Output the (x, y) coordinate of the center of the cell containing the given text.  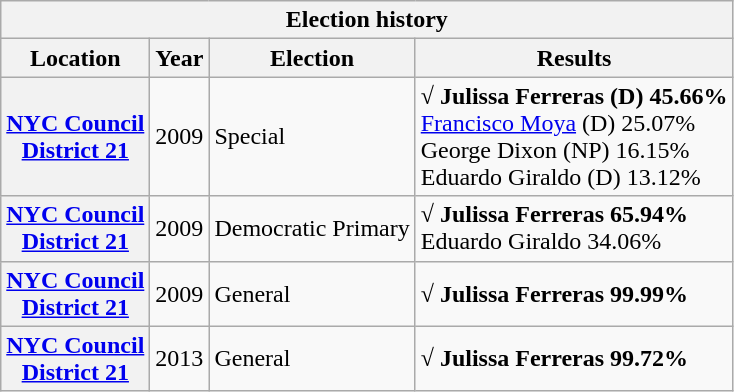
Election history (367, 20)
√ Julissa Ferreras 99.99% (574, 294)
Year (180, 58)
√ Julissa Ferreras 99.72% (574, 358)
Democratic Primary (312, 228)
√ Julissa Ferreras 65.94%Eduardo Giraldo 34.06% (574, 228)
Election (312, 58)
Location (76, 58)
Special (312, 136)
Results (574, 58)
2013 (180, 358)
√ Julissa Ferreras (D) 45.66%Francisco Moya (D) 25.07%George Dixon (NP) 16.15%Eduardo Giraldo (D) 13.12% (574, 136)
